For the text-containing cell, return its midpoint in (x, y) coordinate format. 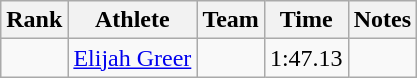
Time (306, 20)
Notes (382, 20)
Team (231, 20)
Athlete (132, 20)
Rank (34, 20)
Elijah Greer (132, 58)
1:47.13 (306, 58)
